Detect which cell encompasses the target text, then output its (x, y) center coordinate. 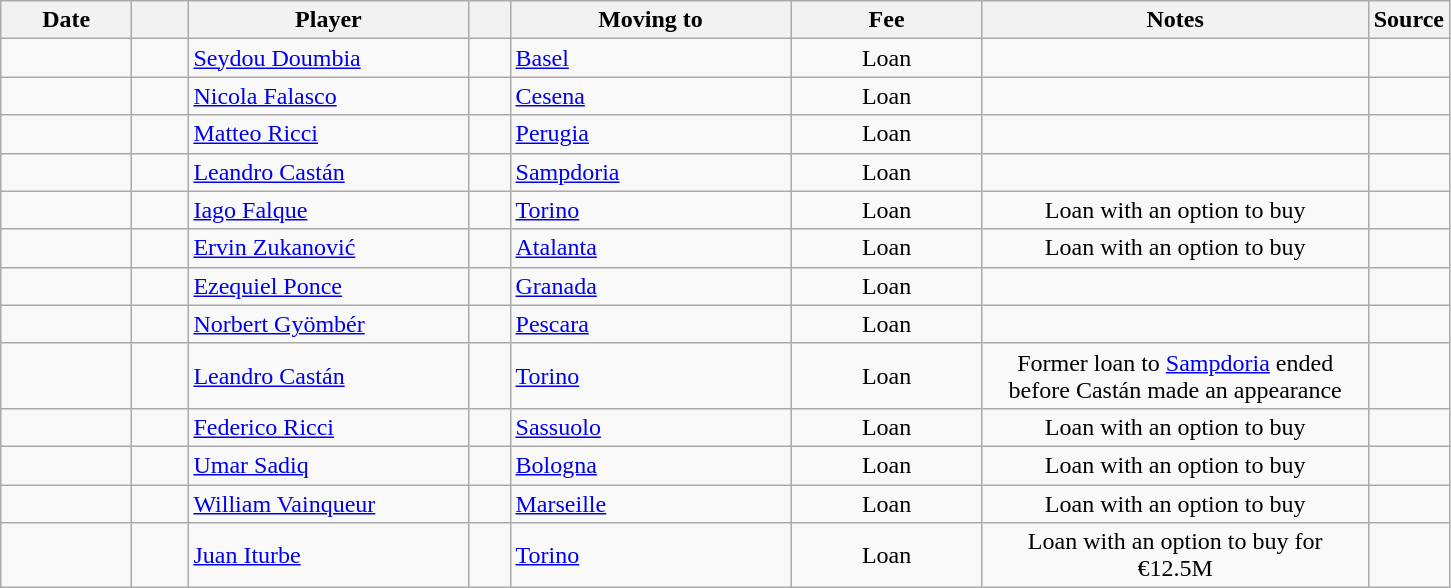
Matteo Ricci (328, 134)
Federico Ricci (328, 427)
Ezequiel Ponce (328, 286)
Pescara (650, 324)
Perugia (650, 134)
Sampdoria (650, 172)
Source (1408, 20)
Notes (1175, 20)
Date (66, 20)
Loan with an option to buy for €12.5M (1175, 556)
Seydou Doumbia (328, 58)
Granada (650, 286)
William Vainqueur (328, 503)
Moving to (650, 20)
Cesena (650, 96)
Nicola Falasco (328, 96)
Iago Falque (328, 210)
Umar Sadiq (328, 465)
Juan Iturbe (328, 556)
Bologna (650, 465)
Ervin Zukanović (328, 248)
Player (328, 20)
Fee (886, 20)
Marseille (650, 503)
Basel (650, 58)
Norbert Gyömbér (328, 324)
Atalanta (650, 248)
Sassuolo (650, 427)
Former loan to Sampdoria ended before Castán made an appearance (1175, 376)
